Determine the [x, y] coordinate at the center of the cell enclosing the given text.  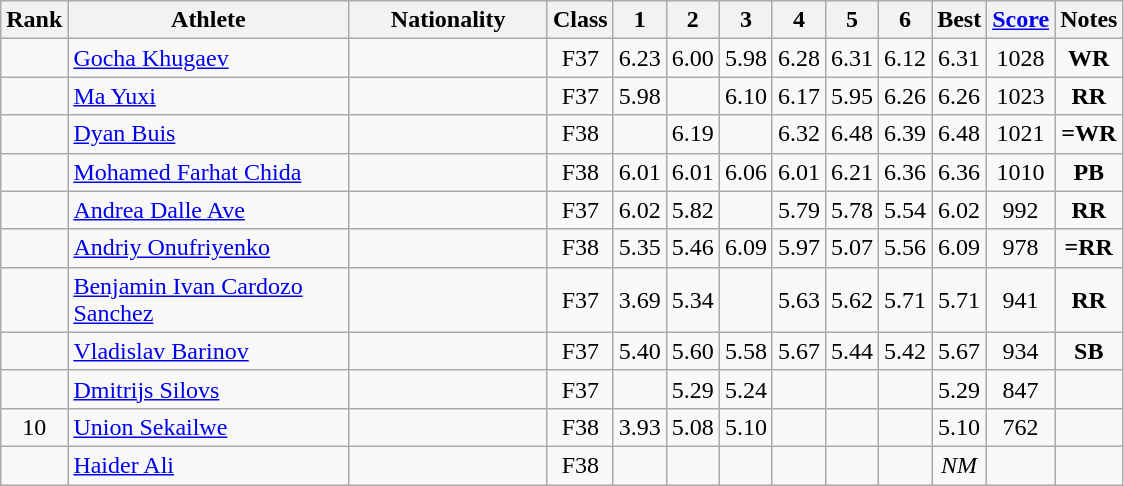
Union Sekailwe [208, 427]
6.10 [746, 96]
Nationality [448, 20]
Dmitrijs Silovs [208, 389]
6.28 [798, 58]
5.95 [852, 96]
=WR [1089, 134]
5.63 [798, 300]
Dyan Buis [208, 134]
5.58 [746, 351]
5 [852, 20]
Gocha Khugaev [208, 58]
5.40 [640, 351]
6.23 [640, 58]
2 [692, 20]
5.62 [852, 300]
6.12 [906, 58]
934 [1021, 351]
847 [1021, 389]
4 [798, 20]
PB [1089, 172]
1 [640, 20]
6.00 [692, 58]
1021 [1021, 134]
978 [1021, 248]
6.06 [746, 172]
1028 [1021, 58]
Best [960, 20]
3 [746, 20]
NM [960, 465]
1010 [1021, 172]
Andrea Dalle Ave [208, 210]
Benjamin Ivan Cardozo Sanchez [208, 300]
5.56 [906, 248]
992 [1021, 210]
5.60 [692, 351]
5.97 [798, 248]
10 [34, 427]
WR [1089, 58]
Rank [34, 20]
SB [1089, 351]
5.54 [906, 210]
941 [1021, 300]
Notes [1089, 20]
762 [1021, 427]
1023 [1021, 96]
Andriy Onufriyenko [208, 248]
5.08 [692, 427]
5.42 [906, 351]
Haider Ali [208, 465]
6.21 [852, 172]
Vladislav Barinov [208, 351]
Score [1021, 20]
6.17 [798, 96]
3.69 [640, 300]
5.35 [640, 248]
Class [580, 20]
5.24 [746, 389]
Ma Yuxi [208, 96]
5.44 [852, 351]
3.93 [640, 427]
6.32 [798, 134]
5.79 [798, 210]
Athlete [208, 20]
5.78 [852, 210]
6 [906, 20]
Mohamed Farhat Chida [208, 172]
=RR [1089, 248]
6.39 [906, 134]
5.07 [852, 248]
5.46 [692, 248]
5.82 [692, 210]
5.34 [692, 300]
6.19 [692, 134]
